From the cell containing the given text, extract its center point as [x, y] coordinate. 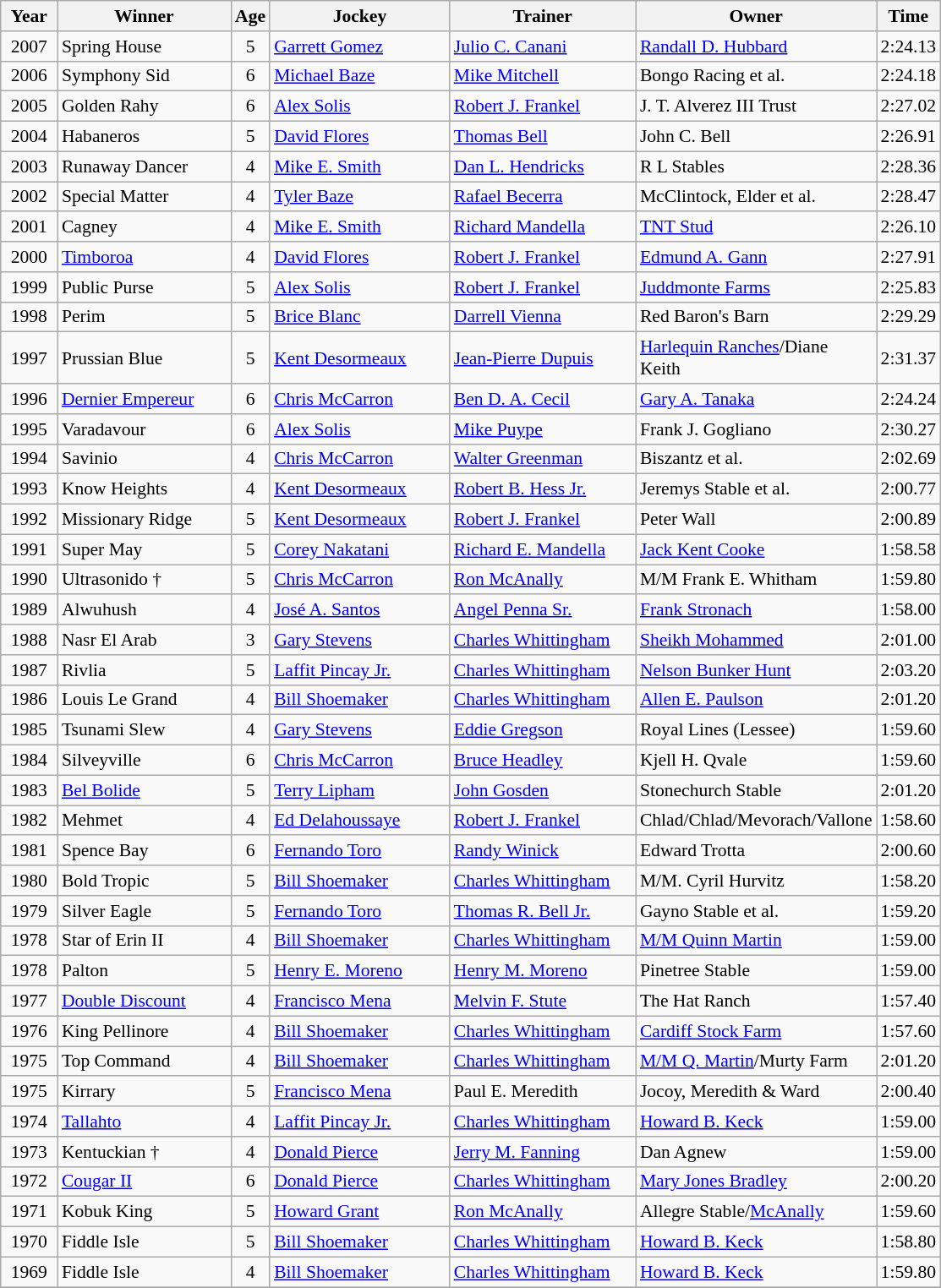
Gayno Stable et al. [756, 911]
1981 [29, 851]
Tallahto [144, 1122]
2007 [29, 46]
Symphony Sid [144, 76]
2:00.89 [908, 520]
2:27.02 [908, 106]
Mike Mitchell [543, 76]
Age [250, 16]
Walter Greenman [543, 459]
Dernier Empereur [144, 399]
Kentuckian † [144, 1152]
Dan L. Hendricks [543, 166]
1973 [29, 1152]
Cagney [144, 227]
2:28.47 [908, 197]
Ed Delahoussaye [360, 821]
2:02.69 [908, 459]
R L Stables [756, 166]
Kirrary [144, 1092]
Harlequin Ranches/Diane Keith [756, 358]
2002 [29, 197]
2:31.37 [908, 358]
1:58.20 [908, 881]
Perim [144, 317]
1985 [29, 730]
Chlad/Chlad/Mevorach/Vallone [756, 821]
1984 [29, 761]
2:30.27 [908, 429]
1989 [29, 610]
Runaway Dancer [144, 166]
Red Baron's Barn [756, 317]
M/M Frank E. Whitham [756, 580]
2005 [29, 106]
1991 [29, 549]
M/M. Cyril Hurvitz [756, 881]
2:00.60 [908, 851]
TNT Stud [756, 227]
1:58.00 [908, 610]
1998 [29, 317]
McClintock, Elder et al. [756, 197]
Habaneros [144, 137]
1971 [29, 1212]
Silver Eagle [144, 911]
Richard E. Mandella [543, 549]
1972 [29, 1182]
Prussian Blue [144, 358]
Garrett Gomez [360, 46]
Thomas Bell [543, 137]
1980 [29, 881]
Mike Puype [543, 429]
Howard Grant [360, 1212]
Tyler Baze [360, 197]
1976 [29, 1031]
J. T. Alverez III Trust [756, 106]
1:58.60 [908, 821]
1997 [29, 358]
2:29.29 [908, 317]
Timboroa [144, 257]
1974 [29, 1122]
Top Command [144, 1062]
Mehmet [144, 821]
1992 [29, 520]
Super May [144, 549]
Spring House [144, 46]
2:27.91 [908, 257]
Randy Winick [543, 851]
1987 [29, 670]
Edward Trotta [756, 851]
Rivlia [144, 670]
2004 [29, 137]
1983 [29, 790]
Jerry M. Fanning [543, 1152]
Cougar II [144, 1182]
Julio C. Canani [543, 46]
Bel Bolide [144, 790]
Jack Kent Cooke [756, 549]
Time [908, 16]
José A. Santos [360, 610]
Brice Blanc [360, 317]
2:26.91 [908, 137]
Bongo Racing et al. [756, 76]
M/M Quinn Martin [756, 941]
2:01.00 [908, 640]
Corey Nakatani [360, 549]
John Gosden [543, 790]
Bold Tropic [144, 881]
1:58.58 [908, 549]
2:03.20 [908, 670]
Golden Rahy [144, 106]
Eddie Gregson [543, 730]
1982 [29, 821]
1970 [29, 1242]
Terry Lipham [360, 790]
1979 [29, 911]
Jean-Pierre Dupuis [543, 358]
Stonechurch Stable [756, 790]
Richard Mandella [543, 227]
2:24.18 [908, 76]
1969 [29, 1272]
Cardiff Stock Farm [756, 1031]
2:24.13 [908, 46]
Bruce Headley [543, 761]
1986 [29, 700]
Randall D. Hubbard [756, 46]
Ben D. A. Cecil [543, 399]
2001 [29, 227]
Kobuk King [144, 1212]
Savinio [144, 459]
Tsunami Slew [144, 730]
Edmund A. Gann [756, 257]
Robert B. Hess Jr. [543, 489]
2000 [29, 257]
King Pellinore [144, 1031]
Owner [756, 16]
1988 [29, 640]
1:57.60 [908, 1031]
Sheikh Mohammed [756, 640]
2006 [29, 76]
2:25.83 [908, 287]
Trainer [543, 16]
2:24.24 [908, 399]
Public Purse [144, 287]
Double Discount [144, 1001]
Know Heights [144, 489]
Thomas R. Bell Jr. [543, 911]
Rafael Becerra [543, 197]
Star of Erin II [144, 941]
Royal Lines (Lessee) [756, 730]
The Hat Ranch [756, 1001]
Spence Bay [144, 851]
2:26.10 [908, 227]
Mary Jones Bradley [756, 1182]
Biszantz et al. [756, 459]
Jockey [360, 16]
Henry E. Moreno [360, 971]
Special Matter [144, 197]
Varadavour [144, 429]
1:57.40 [908, 1001]
2:28.36 [908, 166]
Peter Wall [756, 520]
1:59.20 [908, 911]
1993 [29, 489]
2003 [29, 166]
Allen E. Paulson [756, 700]
Winner [144, 16]
Henry M. Moreno [543, 971]
Kjell H. Qvale [756, 761]
Nelson Bunker Hunt [756, 670]
Jeremys Stable et al. [756, 489]
Missionary Ridge [144, 520]
Michael Baze [360, 76]
Frank Stronach [756, 610]
1994 [29, 459]
1996 [29, 399]
Year [29, 16]
Jocoy, Meredith & Ward [756, 1092]
Allegre Stable/McAnally [756, 1212]
2:00.77 [908, 489]
John C. Bell [756, 137]
Louis Le Grand [144, 700]
Silveyville [144, 761]
3 [250, 640]
M/M Q. Martin/Murty Farm [756, 1062]
1995 [29, 429]
Alwuhush [144, 610]
1990 [29, 580]
1977 [29, 1001]
Dan Agnew [756, 1152]
Frank J. Gogliano [756, 429]
Nasr El Arab [144, 640]
Palton [144, 971]
1:58.80 [908, 1242]
2:00.20 [908, 1182]
2:00.40 [908, 1092]
Paul E. Meredith [543, 1092]
Melvin F. Stute [543, 1001]
Juddmonte Farms [756, 287]
Angel Penna Sr. [543, 610]
Darrell Vienna [543, 317]
Gary A. Tanaka [756, 399]
Pinetree Stable [756, 971]
1999 [29, 287]
Ultrasonido † [144, 580]
